Capture the cell that displays the provided text and extract its [X, Y] central coordinate. 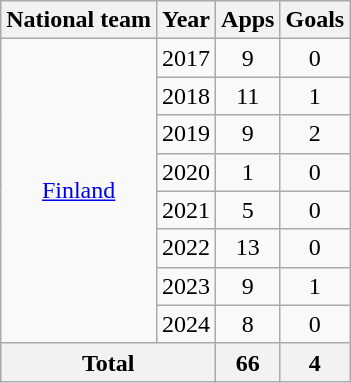
2021 [186, 210]
4 [315, 362]
2 [315, 134]
2019 [186, 134]
66 [248, 362]
2020 [186, 172]
Goals [315, 20]
2018 [186, 96]
2023 [186, 286]
National team [79, 20]
5 [248, 210]
8 [248, 324]
11 [248, 96]
13 [248, 248]
2017 [186, 58]
Total [108, 362]
2024 [186, 324]
Finland [79, 191]
Apps [248, 20]
Year [186, 20]
2022 [186, 248]
